Provide the [x, y] coordinate of the cell's center where the given text is located.  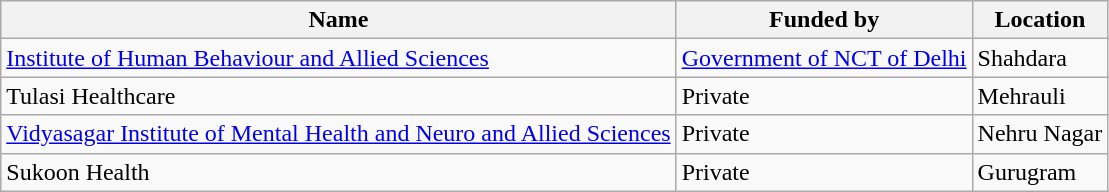
Government of NCT of Delhi [824, 58]
Location [1040, 20]
Nehru Nagar [1040, 134]
Mehrauli [1040, 96]
Funded by [824, 20]
Vidyasagar Institute of Mental Health and Neuro and Allied Sciences [338, 134]
Sukoon Health [338, 172]
Institute of Human Behaviour and Allied Sciences [338, 58]
Gurugram [1040, 172]
Name [338, 20]
Tulasi Healthcare [338, 96]
Shahdara [1040, 58]
